For the text-containing cell, return its midpoint in (X, Y) coordinate format. 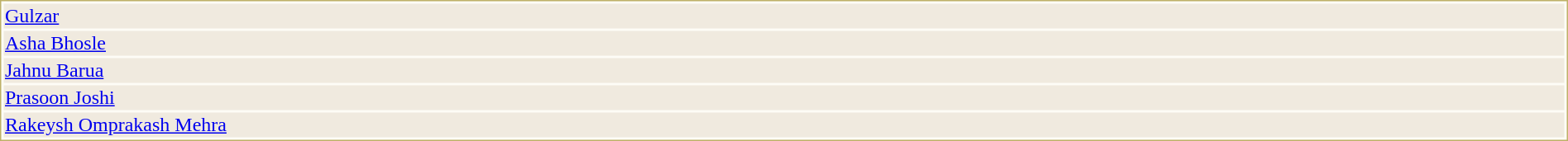
Asha Bhosle (784, 44)
Jahnu Barua (784, 70)
Gulzar (784, 16)
Rakeysh Omprakash Mehra (784, 125)
Prasoon Joshi (784, 98)
